Return the (x, y) coordinate for the center point of the cell that contains the specified text.  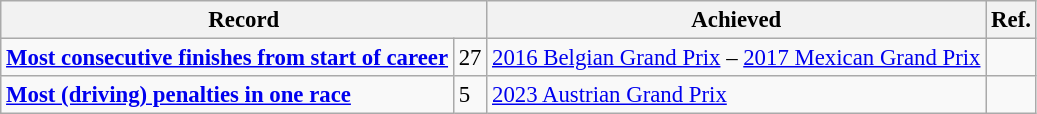
27 (470, 58)
Achieved (736, 20)
2016 Belgian Grand Prix – 2017 Mexican Grand Prix (736, 58)
2023 Austrian Grand Prix (736, 95)
Most consecutive finishes from start of career (228, 58)
5 (470, 95)
Most (driving) penalties in one race (228, 95)
Ref. (1011, 20)
Record (244, 20)
